Provide the (X, Y) coordinate of the cell's center where the given text is located.  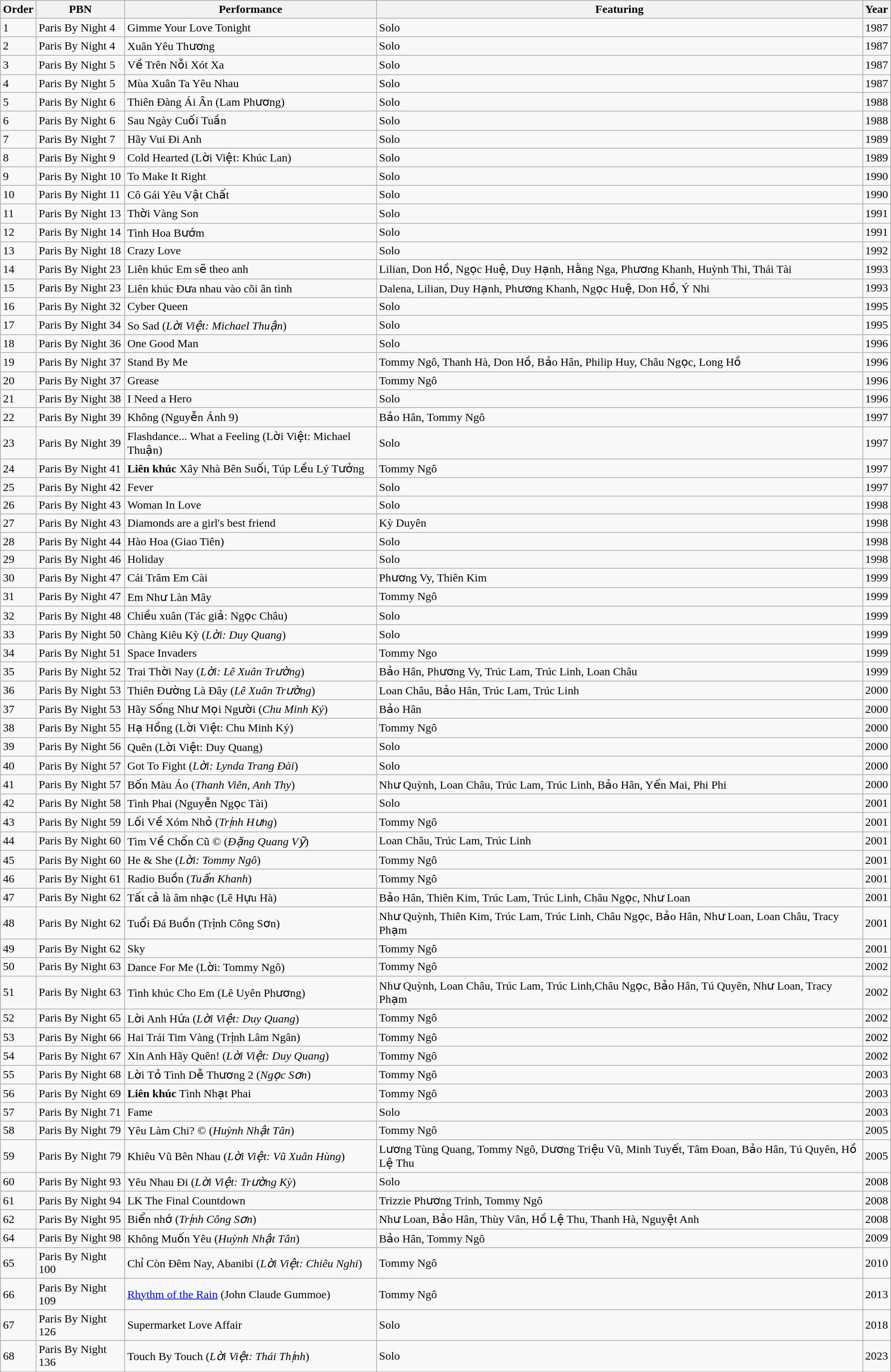
Khiêu Vũ Bên Nhau (Lời Việt: Vũ Xuân Hùng) (250, 1156)
Loan Châu, Trúc Lam, Trúc Linh (620, 841)
Liên khúc Em sẽ theo anh (250, 270)
Paris By Night 44 (80, 541)
58 (18, 1131)
44 (18, 841)
27 (18, 523)
68 (18, 1356)
So Sad (Lời Việt: Michael Thuận) (250, 325)
2 (18, 46)
He & She (Lời: Tommy Ngô) (250, 860)
Paris By Night 136 (80, 1356)
4 (18, 83)
Tình Phai (Nguyễn Ngọc Tài) (250, 803)
62 (18, 1220)
Lối Về Xóm Nhỏ (Trịnh Hưng) (250, 822)
Tuổi Đá Buồn (Trịnh Công Sơn) (250, 923)
Dance For Me (Lời: Tommy Ngô) (250, 967)
64 (18, 1238)
Paris By Night 7 (80, 139)
42 (18, 803)
5 (18, 102)
Hào Hoa (Giao Tiên) (250, 541)
Paris By Night 38 (80, 399)
Paris By Night 9 (80, 158)
Supermarket Love Affair (250, 1325)
I Need a Hero (250, 399)
Paris By Night 18 (80, 251)
Rhythm of the Rain (John Claude Gummoe) (250, 1294)
57 (18, 1112)
Got To Fight (Lời: Lynda Trang Đài) (250, 766)
Sky (250, 948)
Space Invaders (250, 653)
Year (877, 10)
54 (18, 1056)
Stand By Me (250, 362)
Paris By Night 34 (80, 325)
49 (18, 948)
Gimme Your Love Tonight (250, 28)
Thời Vàng Son (250, 213)
15 (18, 288)
26 (18, 505)
Yêu Nhau Đi (Lời Việt: Trường Kỳ) (250, 1182)
Chiều xuân (Tác giả: Ngọc Châu) (250, 616)
66 (18, 1294)
Paris By Night 95 (80, 1220)
Như Loan, Bảo Hân, Thùy Vân, Hồ Lệ Thu, Thanh Hà, Nguyệt Anh (620, 1220)
Paris By Night 100 (80, 1263)
39 (18, 747)
Cái Trâm Em Cài (250, 578)
Trai Thời Nay (Lời: Lê Xuân Trường) (250, 671)
35 (18, 671)
Quên (Lời Việt: Duy Quang) (250, 747)
Xin Anh Hãy Quên! (Lời Việt: Duy Quang) (250, 1056)
Liên khúc Xây Nhà Bên Suối, Túp Lều Lý Tưởng (250, 469)
2018 (877, 1325)
Order (18, 10)
PBN (80, 10)
Paris By Night 98 (80, 1238)
Paris By Night 93 (80, 1182)
Paris By Night 58 (80, 803)
Như Quỳnh, Loan Châu, Trúc Lam, Trúc Linh, Bảo Hân, Yến Mai, Phi Phi (620, 784)
Bảo Hân, Thiên Kim, Trúc Lam, Trúc Linh, Châu Ngọc, Như Loan (620, 898)
Paris By Night 10 (80, 176)
Paris By Night 55 (80, 728)
Crazy Love (250, 251)
2010 (877, 1263)
3 (18, 65)
Grease (250, 381)
Paris By Night 59 (80, 822)
Lời Anh Hứa (Lời Việt: Duy Quang) (250, 1018)
Cyber Queen (250, 307)
Paris By Night 68 (80, 1075)
Paris By Night 41 (80, 469)
Mùa Xuân Ta Yêu Nhau (250, 83)
Hạ Hồng (Lời Việt: Chu Minh Ký) (250, 728)
Dalena, Lilian, Duy Hạnh, Phương Khanh, Ngọc Huệ, Don Hồ, Ý Nhi (620, 288)
Loan Châu, Bảo Hân, Trúc Lam, Trúc Linh (620, 691)
6 (18, 121)
Woman In Love (250, 505)
Bảo Hân, Phương Vy, Trúc Lam, Trúc Linh, Loan Châu (620, 671)
32 (18, 616)
Diamonds are a girl's best friend (250, 523)
52 (18, 1018)
Như Quỳnh, Thiên Kim, Trúc Lam, Trúc Linh, Châu Ngọc, Bảo Hân, Như Loan, Loan Châu, Tracy Phạm (620, 923)
2023 (877, 1356)
59 (18, 1156)
55 (18, 1075)
Tình Hoa Bướm (250, 232)
16 (18, 307)
18 (18, 343)
Chỉ Còn Đêm Nay, Abanibi (Lời Việt: Chiêu Nghi) (250, 1263)
Cold Hearted (Lời Việt: Khúc Lan) (250, 158)
Bảo Hân (620, 709)
Radio Buồn (Tuấn Khanh) (250, 879)
29 (18, 560)
45 (18, 860)
1 (18, 28)
Paris By Night 61 (80, 879)
Paris By Night 109 (80, 1294)
Lời Tỏ Tình Dễ Thương 2 (Ngọc Sơn) (250, 1075)
Cô Gái Yêu Vật Chất (250, 195)
Tìm Về Chốn Cũ © (Đặng Quang Vỹ) (250, 841)
Lilian, Don Hồ, Ngọc Huệ, Duy Hạnh, Hằng Nga, Phương Khanh, Huỳnh Thi, Thái Tài (620, 270)
Paris By Night 69 (80, 1093)
31 (18, 597)
7 (18, 139)
Hai Trái Tim Vàng (Trịnh Lâm Ngân) (250, 1037)
Paris By Night 51 (80, 653)
12 (18, 232)
Tommy Ngô, Thanh Hà, Don Hồ, Bảo Hân, Philip Huy, Châu Ngọc, Long Hồ (620, 362)
Sau Ngày Cuối Tuần (250, 121)
20 (18, 381)
Bốn Màu Áo (Thanh Viên, Anh Thy) (250, 784)
53 (18, 1037)
1992 (877, 251)
Trizzie Phương Trinh, Tommy Ngô (620, 1201)
LK The Final Countdown (250, 1201)
Fever (250, 487)
Chàng Kiêu Kỳ (Lời: Duy Quang) (250, 634)
Paris By Night 52 (80, 671)
Paris By Night 65 (80, 1018)
Phương Vy, Thiên Kim (620, 578)
61 (18, 1201)
Em Như Làn Mây (250, 597)
Lương Tùng Quang, Tommy Ngô, Dương Triệu Vũ, Minh Tuyết, Tâm Đoan, Bảo Hân, Tú Quyên, Hồ Lệ Thu (620, 1156)
Paris By Night 42 (80, 487)
Tommy Ngo (620, 653)
Yêu Làm Chi? © (Huỳnh Nhật Tân) (250, 1131)
50 (18, 967)
Performance (250, 10)
13 (18, 251)
34 (18, 653)
10 (18, 195)
Xuân Yêu Thương (250, 46)
Flashdance... What a Feeling (Lời Việt: Michael Thuận) (250, 443)
Paris By Night 126 (80, 1325)
2013 (877, 1294)
38 (18, 728)
To Make It Right (250, 176)
Paris By Night 13 (80, 213)
11 (18, 213)
Hãy Sống Như Mọi Người (Chu Minh Ký) (250, 709)
9 (18, 176)
Thiên Đàng Ái Ân (Lam Phương) (250, 102)
2009 (877, 1238)
65 (18, 1263)
21 (18, 399)
41 (18, 784)
51 (18, 992)
Paris By Night 56 (80, 747)
46 (18, 879)
Paris By Night 14 (80, 232)
48 (18, 923)
23 (18, 443)
40 (18, 766)
8 (18, 158)
Holiday (250, 560)
56 (18, 1093)
Không Muốn Yêu (Huỳnh Nhật Tân) (250, 1238)
Paris By Night 94 (80, 1201)
17 (18, 325)
19 (18, 362)
Biển nhớ (Trịnh Công Sơn) (250, 1220)
37 (18, 709)
Paris By Night 11 (80, 195)
28 (18, 541)
One Good Man (250, 343)
60 (18, 1182)
24 (18, 469)
Paris By Night 66 (80, 1037)
Paris By Night 46 (80, 560)
36 (18, 691)
Như Quỳnh, Loan Châu, Trúc Lam, Trúc Linh,Châu Ngọc, Bảo Hân, Tú Quyên, Như Loan, Tracy Phạm (620, 992)
Paris By Night 48 (80, 616)
67 (18, 1325)
Không (Nguyễn Ánh 9) (250, 417)
Fame (250, 1112)
Touch By Touch (Lời Việt: Thái Thịnh) (250, 1356)
Liên khúc Tình Nhạt Phai (250, 1093)
Hãy Vui Đi Anh (250, 139)
30 (18, 578)
Paris By Night 32 (80, 307)
Featuring (620, 10)
43 (18, 822)
Kỳ Duyên (620, 523)
Thiên Đường Là Đây (Lê Xuân Trường) (250, 691)
Tất cả là âm nhạc (Lê Hựu Hà) (250, 898)
47 (18, 898)
Paris By Night 67 (80, 1056)
Về Trên Nỗi Xót Xa (250, 65)
25 (18, 487)
Paris By Night 50 (80, 634)
Paris By Night 36 (80, 343)
Paris By Night 71 (80, 1112)
22 (18, 417)
Liên khúc Ðưa nhau vào cõi ân tình (250, 288)
14 (18, 270)
Tình khúc Cho Em (Lê Uyên Phương) (250, 992)
33 (18, 634)
